Scan for the cell matching the given text and deliver its (x, y) coordinate at center. 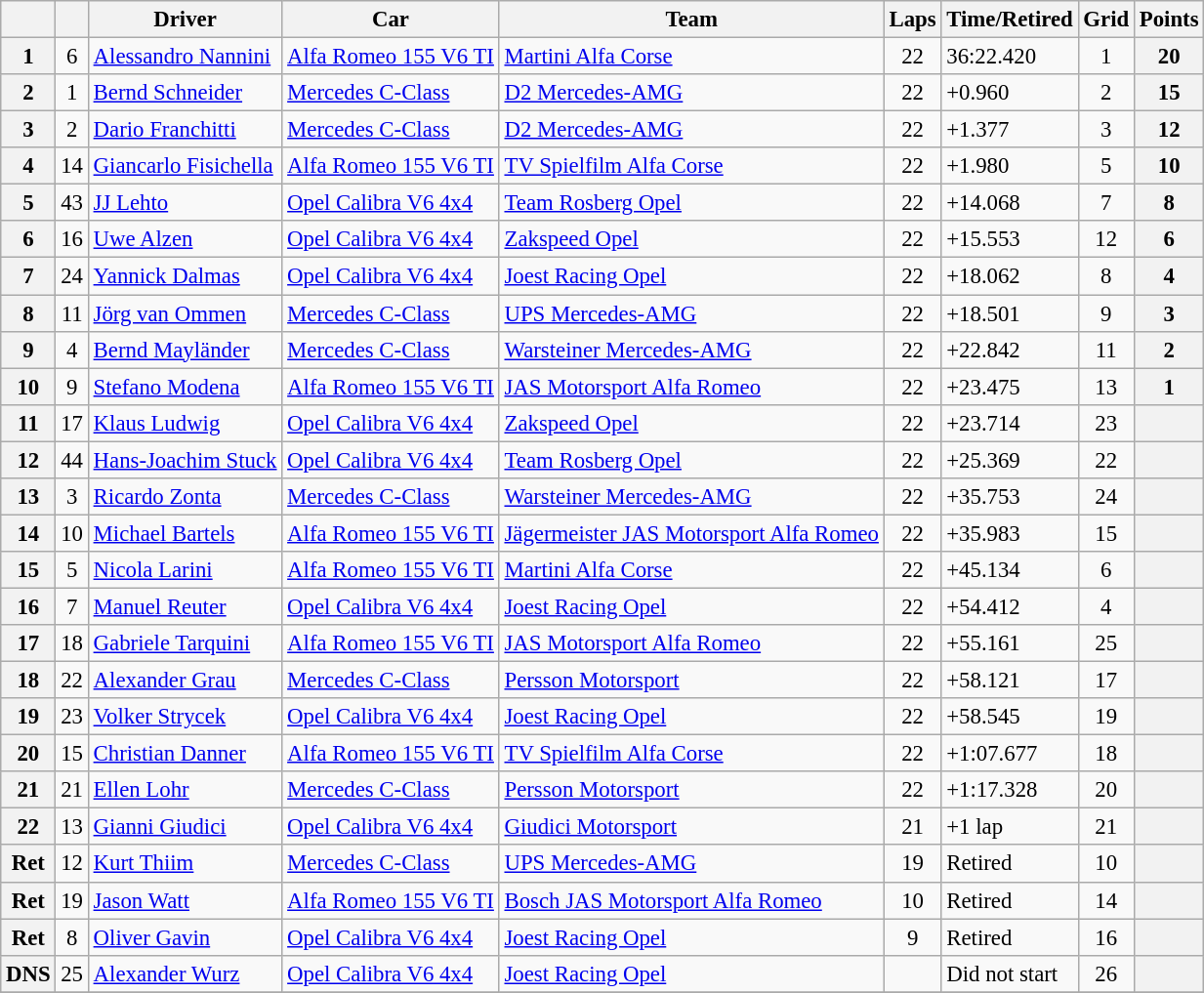
Jörg van Ommen (186, 313)
Car (391, 20)
Alexander Grau (186, 681)
Dario Franchitti (186, 130)
26 (1105, 973)
Grid (1105, 20)
Stefano Modena (186, 387)
Bernd Mayländer (186, 350)
Giudici Motorsport (691, 827)
Ellen Lohr (186, 790)
Gianni Giudici (186, 827)
44 (72, 460)
+1.980 (1010, 166)
JJ Lehto (186, 203)
+23.475 (1010, 387)
Points (1168, 20)
36:22.420 (1010, 57)
Time/Retired (1010, 20)
+1:07.677 (1010, 754)
+35.983 (1010, 533)
+58.121 (1010, 681)
Yannick Dalmas (186, 276)
Kurt Thiim (186, 864)
Ricardo Zonta (186, 497)
+1 lap (1010, 827)
Team (691, 20)
+14.068 (1010, 203)
+1:17.328 (1010, 790)
Alessandro Nannini (186, 57)
Nicola Larini (186, 570)
+25.369 (1010, 460)
+0.960 (1010, 93)
Driver (186, 20)
Bernd Schneider (186, 93)
Laps (912, 20)
+18.062 (1010, 276)
+22.842 (1010, 350)
+54.412 (1010, 606)
+55.161 (1010, 643)
+23.714 (1010, 423)
Uwe Alzen (186, 239)
Giancarlo Fisichella (186, 166)
Jason Watt (186, 900)
+58.545 (1010, 717)
Manuel Reuter (186, 606)
+45.134 (1010, 570)
+1.377 (1010, 130)
Gabriele Tarquini (186, 643)
Bosch JAS Motorsport Alfa Romeo (691, 900)
Klaus Ludwig (186, 423)
Alexander Wurz (186, 973)
+15.553 (1010, 239)
DNS (28, 973)
+18.501 (1010, 313)
Volker Strycek (186, 717)
+35.753 (1010, 497)
Oliver Gavin (186, 937)
Michael Bartels (186, 533)
Hans-Joachim Stuck (186, 460)
Jägermeister JAS Motorsport Alfa Romeo (691, 533)
43 (72, 203)
Did not start (1010, 973)
Christian Danner (186, 754)
